Pinpoint the cell where the given text exists, returning its (x, y) midpoint coordinate. 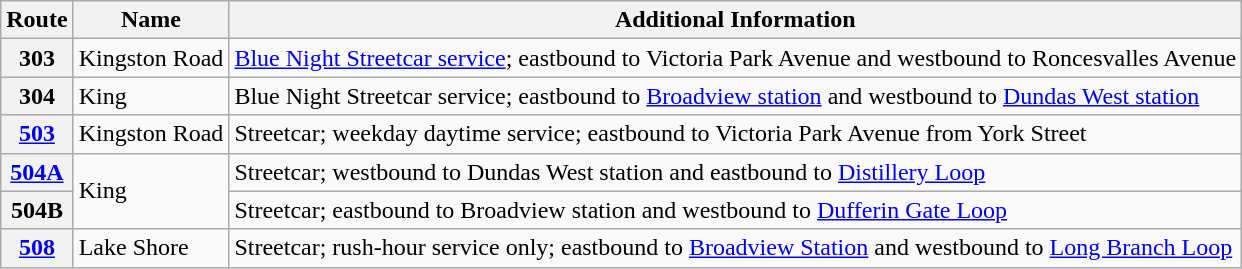
Blue Night Streetcar service; eastbound to Broadview station and westbound to Dundas West station (736, 96)
304 (37, 96)
Name (151, 20)
Streetcar; eastbound to Broadview station and westbound to Dufferin Gate Loop (736, 210)
303 (37, 58)
508 (37, 248)
Route (37, 20)
Additional Information (736, 20)
Lake Shore (151, 248)
503 (37, 134)
504B (37, 210)
Streetcar; westbound to Dundas West station and eastbound to Distillery Loop (736, 172)
Blue Night Streetcar service; eastbound to Victoria Park Avenue and westbound to Roncesvalles Avenue (736, 58)
Streetcar; rush-hour service only; eastbound to Broadview Station and westbound to Long Branch Loop (736, 248)
504A (37, 172)
Streetcar; weekday daytime service; eastbound to Victoria Park Avenue from York Street (736, 134)
